Return the [x, y] coordinate for the center point of the cell that contains the specified text.  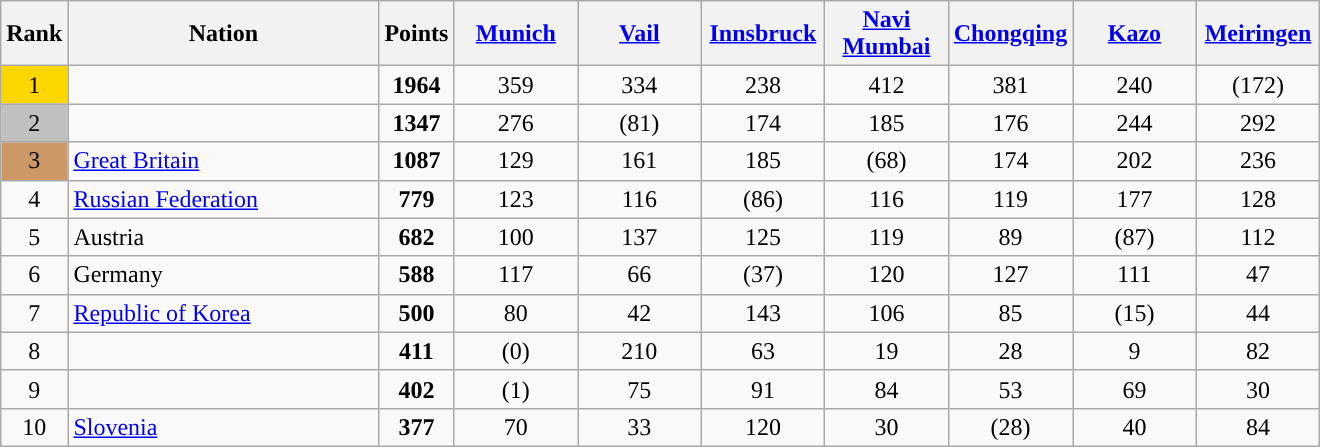
112 [1258, 237]
236 [1258, 161]
Great Britain [224, 161]
334 [640, 85]
125 [763, 237]
(172) [1258, 85]
Vail [640, 34]
161 [640, 161]
Kazo [1135, 34]
42 [640, 313]
(87) [1135, 237]
128 [1258, 199]
779 [416, 199]
Republic of Korea [224, 313]
Chongqing [1010, 34]
Nation [224, 34]
588 [416, 275]
276 [516, 123]
176 [1010, 123]
8 [34, 351]
Austria [224, 237]
210 [640, 351]
202 [1135, 161]
Germany [224, 275]
Navi Mumbai [887, 34]
(37) [763, 275]
Munich [516, 34]
143 [763, 313]
69 [1135, 389]
(68) [887, 161]
7 [34, 313]
75 [640, 389]
292 [1258, 123]
137 [640, 237]
177 [1135, 199]
80 [516, 313]
359 [516, 85]
53 [1010, 389]
47 [1258, 275]
82 [1258, 351]
238 [763, 85]
1347 [416, 123]
Meiringen [1258, 34]
10 [34, 427]
6 [34, 275]
412 [887, 85]
3 [34, 161]
1087 [416, 161]
63 [763, 351]
89 [1010, 237]
1 [34, 85]
127 [1010, 275]
66 [640, 275]
402 [416, 389]
377 [416, 427]
Rank [34, 34]
111 [1135, 275]
19 [887, 351]
(81) [640, 123]
Slovenia [224, 427]
70 [516, 427]
4 [34, 199]
28 [1010, 351]
682 [416, 237]
(0) [516, 351]
500 [416, 313]
44 [1258, 313]
(28) [1010, 427]
Russian Federation [224, 199]
240 [1135, 85]
40 [1135, 427]
129 [516, 161]
33 [640, 427]
106 [887, 313]
100 [516, 237]
91 [763, 389]
2 [34, 123]
117 [516, 275]
(86) [763, 199]
381 [1010, 85]
Innsbruck [763, 34]
Points [416, 34]
1964 [416, 85]
123 [516, 199]
244 [1135, 123]
411 [416, 351]
(1) [516, 389]
85 [1010, 313]
5 [34, 237]
(15) [1135, 313]
